Detect which cell encompasses the target text, then output its (X, Y) center coordinate. 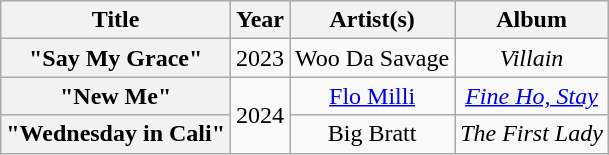
Fine Ho, Stay (532, 96)
Villain (532, 58)
Year (260, 20)
Album (532, 20)
Flo Milli (372, 96)
"Say My Grace" (116, 58)
2024 (260, 115)
Big Bratt (372, 134)
"Wednesday in Cali" (116, 134)
Artist(s) (372, 20)
"New Me" (116, 96)
The First Lady (532, 134)
Title (116, 20)
2023 (260, 58)
Woo Da Savage (372, 58)
